Return (X, Y) of the center of cell containing provided text 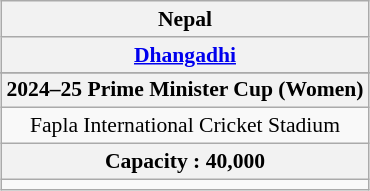
Capacity : 40,000 (184, 162)
Dhangadhi (184, 55)
Nepal (184, 19)
2024–25 Prime Minister Cup (Women) (184, 90)
Fapla International Cricket Stadium (184, 126)
